Find where the given text appears and provide that cell's center as (X, Y) coordinate. 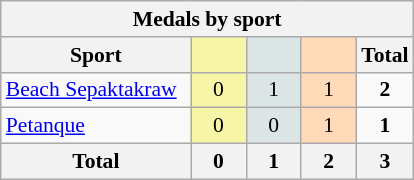
Sport (96, 55)
3 (384, 162)
Beach Sepaktakraw (96, 90)
Petanque (96, 126)
Medals by sport (208, 19)
